Scan for the cell matching the given text and deliver its (X, Y) coordinate at center. 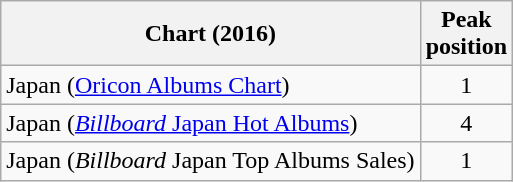
Japan (Billboard Japan Top Albums Sales) (210, 161)
4 (466, 123)
Japan (Oricon Albums Chart) (210, 85)
Japan (Billboard Japan Hot Albums) (210, 123)
Chart (2016) (210, 34)
Peakposition (466, 34)
